Identify which cell holds the provided text, then report its [x, y] central coordinate. 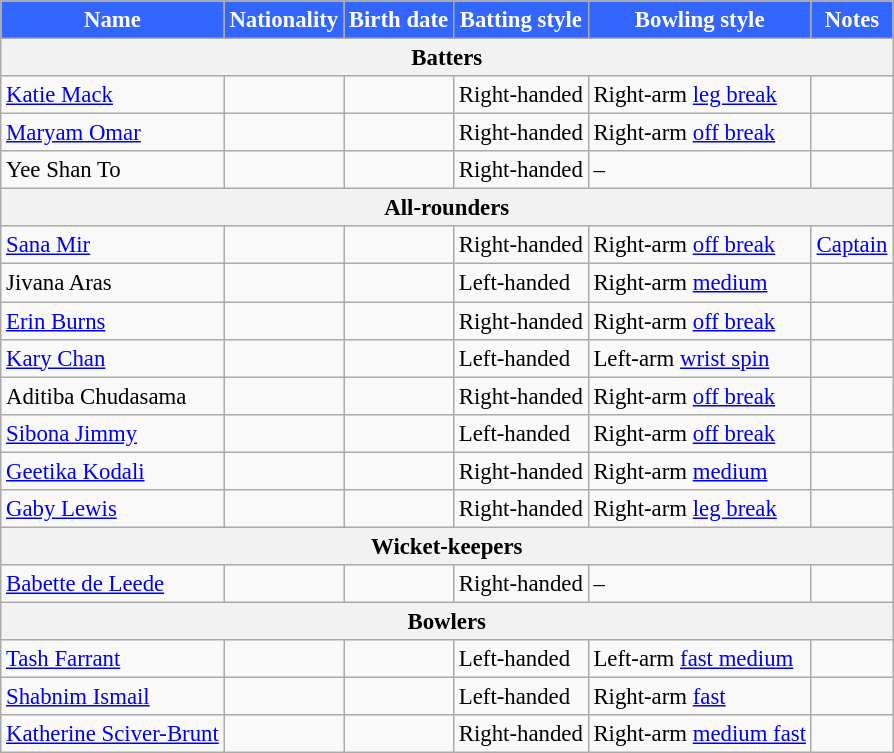
Wicket-keepers [447, 546]
Captain [852, 245]
Nationality [284, 20]
Gaby Lewis [112, 509]
Batters [447, 58]
Erin Burns [112, 321]
Sibona Jimmy [112, 433]
Geetika Kodali [112, 471]
Left-arm fast medium [700, 659]
Batting style [520, 20]
Jivana Aras [112, 283]
Left-arm wrist spin [700, 358]
Shabnim Ismail [112, 697]
Tash Farrant [112, 659]
Katherine Sciver-Brunt [112, 734]
Babette de Leede [112, 584]
Birth date [399, 20]
Katie Mack [112, 95]
Maryam Omar [112, 133]
Name [112, 20]
Bowlers [447, 621]
Right-arm medium fast [700, 734]
Bowling style [700, 20]
Aditiba Chudasama [112, 396]
Yee Shan To [112, 170]
Right-arm fast [700, 697]
Sana Mir [112, 245]
Kary Chan [112, 358]
All-rounders [447, 208]
Notes [852, 20]
